Return the [x, y] coordinate for the center point of the cell that contains the specified text.  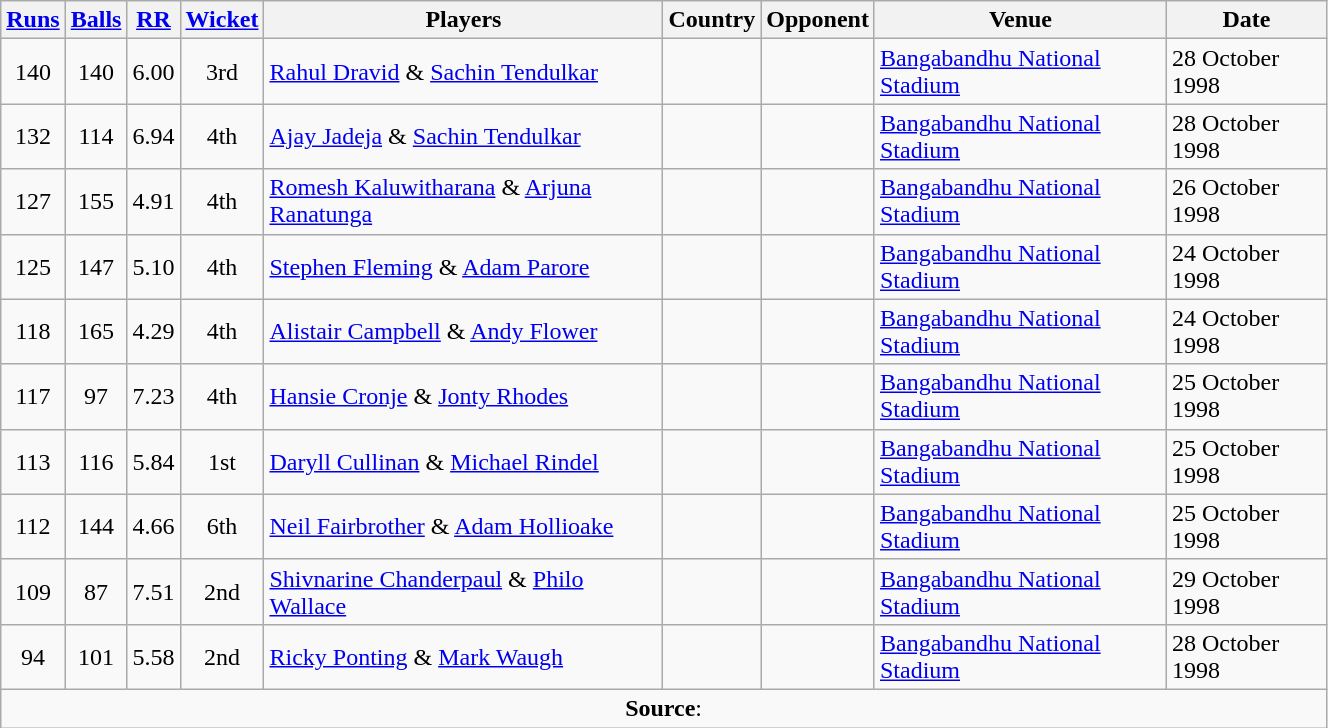
Rahul Dravid & Sachin Tendulkar [464, 72]
165 [96, 332]
125 [33, 266]
7.23 [154, 396]
Alistair Campbell & Andy Flower [464, 332]
Daryll Cullinan & Michael Rindel [464, 462]
113 [33, 462]
Wicket [222, 20]
87 [96, 592]
26 October 1998 [1246, 202]
147 [96, 266]
Runs [33, 20]
97 [96, 396]
Date [1246, 20]
114 [96, 136]
116 [96, 462]
3rd [222, 72]
4.91 [154, 202]
109 [33, 592]
6.94 [154, 136]
132 [33, 136]
155 [96, 202]
144 [96, 526]
Romesh Kaluwitharana & Arjuna Ranatunga [464, 202]
Balls [96, 20]
112 [33, 526]
6th [222, 526]
Country [712, 20]
Stephen Fleming & Adam Parore [464, 266]
4.66 [154, 526]
Players [464, 20]
Neil Fairbrother & Adam Hollioake [464, 526]
29 October 1998 [1246, 592]
Ricky Ponting & Mark Waugh [464, 656]
5.84 [154, 462]
101 [96, 656]
RR [154, 20]
6.00 [154, 72]
5.58 [154, 656]
Ajay Jadeja & Sachin Tendulkar [464, 136]
Hansie Cronje & Jonty Rhodes [464, 396]
4.29 [154, 332]
Venue [1020, 20]
Opponent [818, 20]
5.10 [154, 266]
127 [33, 202]
Source: [664, 708]
117 [33, 396]
94 [33, 656]
7.51 [154, 592]
Shivnarine Chanderpaul & Philo Wallace [464, 592]
118 [33, 332]
1st [222, 462]
